Capture the cell that displays the provided text and extract its (X, Y) central coordinate. 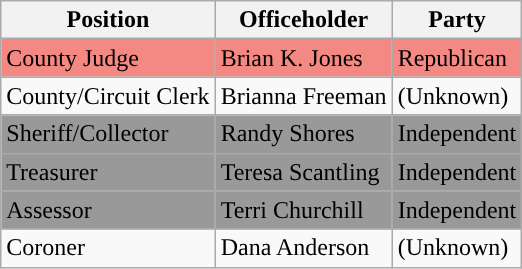
Officeholder (304, 20)
Position (108, 20)
County/Circuit Clerk (108, 96)
Brian K. Jones (304, 58)
Coroner (108, 248)
Treasurer (108, 172)
Dana Anderson (304, 248)
Party (457, 20)
Terri Churchill (304, 210)
Brianna Freeman (304, 96)
County Judge (108, 58)
Republican (457, 58)
Sheriff/Collector (108, 134)
Assessor (108, 210)
Randy Shores (304, 134)
Teresa Scantling (304, 172)
